Extract the (x, y) coordinate from the center of the cell holding the provided text.  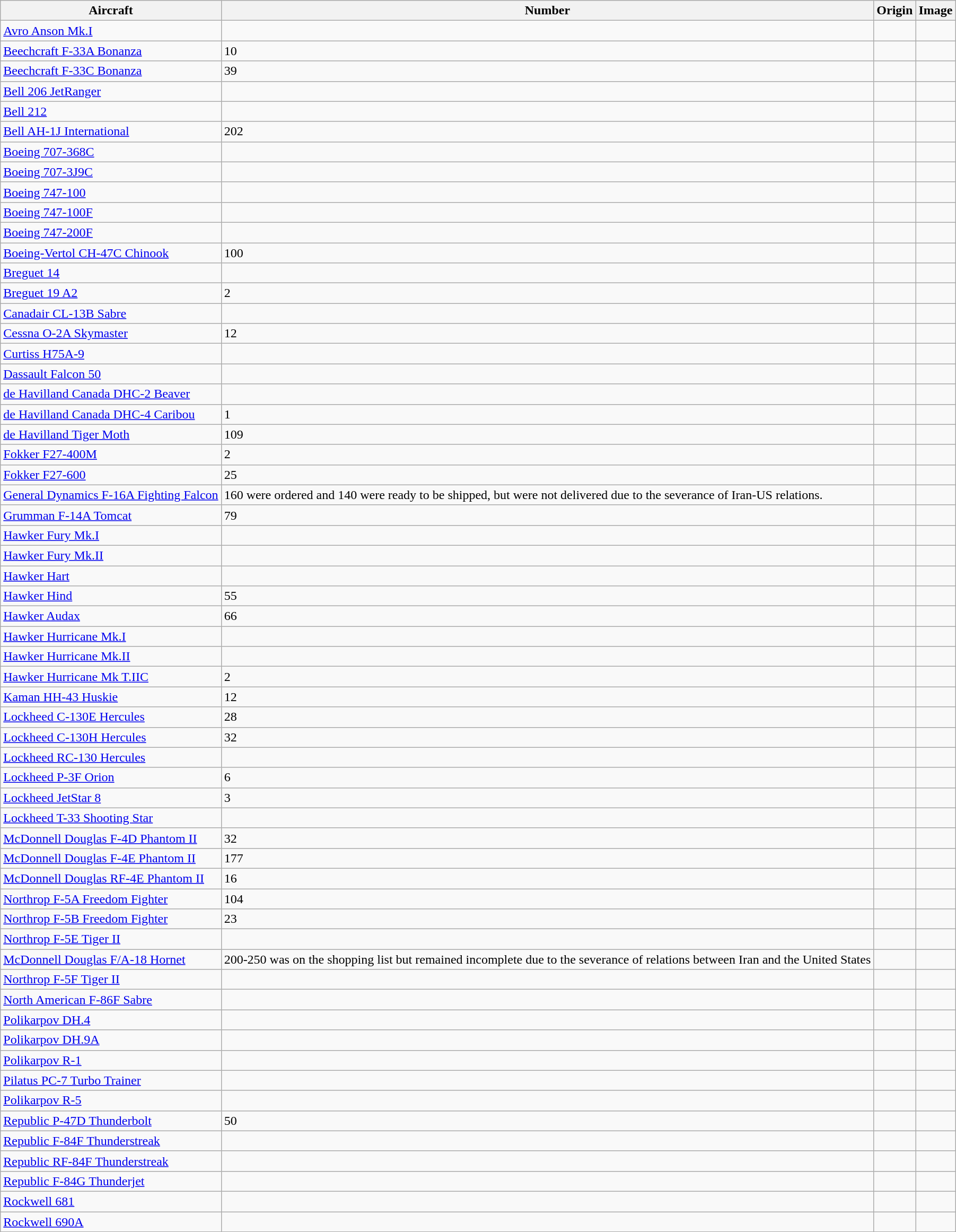
McDonnell Douglas F/A-18 Hornet (111, 959)
Bell AH-1J International (111, 132)
Lockheed T-33 Shooting Star (111, 818)
Northrop F-5B Freedom Fighter (111, 919)
79 (547, 515)
23 (547, 919)
McDonnell Douglas F-4D Phantom II (111, 838)
Hawker Audax (111, 616)
Hawker Fury Mk.I (111, 535)
Curtiss H75A-9 (111, 354)
Republic P-47D Thunderbolt (111, 1121)
Bell 206 JetRanger (111, 91)
25 (547, 475)
Rockwell 690A (111, 1221)
Canadair CL-13B Sabre (111, 313)
Boeing 707-3J9C (111, 172)
Fokker F27-400M (111, 455)
de Havilland Tiger Moth (111, 434)
de Havilland Canada DHC-2 Beaver (111, 394)
Boeing 707-368C (111, 152)
Boeing-Vertol CH-47C Chinook (111, 253)
Republic RF-84F Thunderstreak (111, 1161)
Kaman HH-43 Huskie (111, 697)
Hawker Hurricane Mk T.IIC (111, 677)
Origin (895, 11)
Republic F-84F Thunderstreak (111, 1141)
Northrop F-5F Tiger II (111, 980)
Cessna O-2A Skymaster (111, 334)
McDonnell Douglas RF-4E Phantom II (111, 878)
202 (547, 132)
104 (547, 899)
1 (547, 414)
160 were ordered and 140 were ready to be shipped, but were not delivered due to the severance of Iran-US relations. (547, 495)
Breguet 19 A2 (111, 293)
Avro Anson Mk.I (111, 31)
Polikarpov DH.9A (111, 1040)
Number (547, 11)
Republic F-84G Thunderjet (111, 1181)
66 (547, 616)
de Havilland Canada DHC-4 Caribou (111, 414)
North American F-86F Sabre (111, 1000)
Hawker Hurricane Mk.I (111, 636)
McDonnell Douglas F-4E Phantom II (111, 858)
10 (547, 51)
Boeing 747-100F (111, 212)
Fokker F27-600 (111, 475)
Hawker Fury Mk.II (111, 555)
28 (547, 717)
Bell 212 (111, 111)
General Dynamics F-16A Fighting Falcon (111, 495)
Lockheed RC-130 Hercules (111, 757)
100 (547, 253)
177 (547, 858)
6 (547, 777)
Aircraft (111, 11)
Lockheed P-3F Orion (111, 777)
Polikarpov DH.4 (111, 1020)
16 (547, 878)
Beechcraft F-33A Bonanza (111, 51)
Hawker Hart (111, 575)
Boeing 747-200F (111, 232)
Polikarpov R-1 (111, 1060)
Hawker Hind (111, 596)
Lockheed JetStar 8 (111, 798)
109 (547, 434)
Dassault Falcon 50 (111, 374)
Northrop F-5E Tiger II (111, 939)
Lockheed C-130E Hercules (111, 717)
Polikarpov R-5 (111, 1100)
Lockheed C-130H Hercules (111, 737)
200-250 was on the shopping list but remained incomplete due to the severance of relations between Iran and the United States (547, 959)
Hawker Hurricane Mk.II (111, 657)
Grumman F-14A Tomcat (111, 515)
Northrop F-5A Freedom Fighter (111, 899)
Breguet 14 (111, 273)
Image (935, 11)
Pilatus PC-7 Turbo Trainer (111, 1080)
Beechcraft F-33C Bonanza (111, 71)
3 (547, 798)
50 (547, 1121)
Boeing 747-100 (111, 192)
55 (547, 596)
39 (547, 71)
Rockwell 681 (111, 1201)
